Return (X, Y) of the center of cell containing provided text 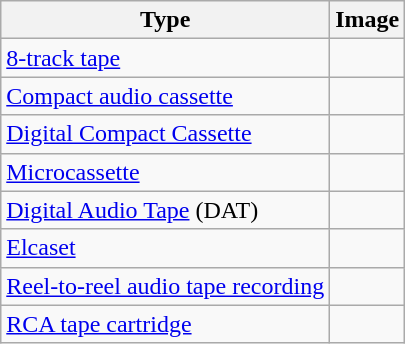
Image (368, 20)
Compact audio cassette (166, 96)
RCA tape cartridge (166, 324)
Microcassette (166, 172)
Digital Audio Tape (DAT) (166, 210)
Elcaset (166, 248)
8-track tape (166, 58)
Reel-to-reel audio tape recording (166, 286)
Type (166, 20)
Digital Compact Cassette (166, 134)
